Return the [X, Y] coordinate for the center point of the cell that contains the specified text.  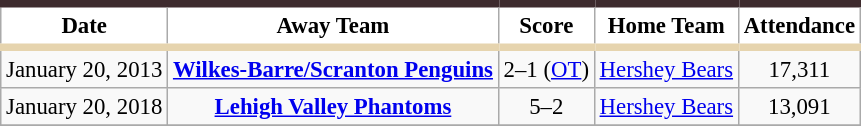
Home Team [666, 26]
Lehigh Valley Phantoms [334, 107]
5–2 [546, 107]
January 20, 2018 [84, 107]
13,091 [799, 107]
Away Team [334, 26]
Wilkes-Barre/Scranton Penguins [334, 68]
Attendance [799, 26]
Date [84, 26]
January 20, 2013 [84, 68]
Score [546, 26]
17,311 [799, 68]
2–1 (OT) [546, 68]
